Search for the cell housing the specified text and yield its [X, Y] center coordinate. 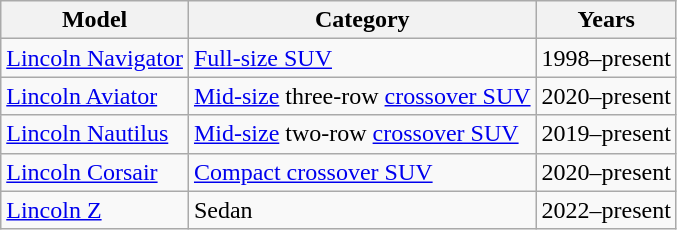
Mid-size three-row crossover SUV [362, 96]
Years [606, 20]
Lincoln Corsair [95, 172]
Full-size SUV [362, 58]
Model [95, 20]
Lincoln Nautilus [95, 134]
Category [362, 20]
Lincoln Aviator [95, 96]
Lincoln Navigator [95, 58]
1998–present [606, 58]
Sedan [362, 210]
Mid-size two-row crossover SUV [362, 134]
Lincoln Z [95, 210]
Compact crossover SUV [362, 172]
2019–present [606, 134]
2022–present [606, 210]
